Return the (X, Y) coordinate for the center point of the cell that contains the specified text.  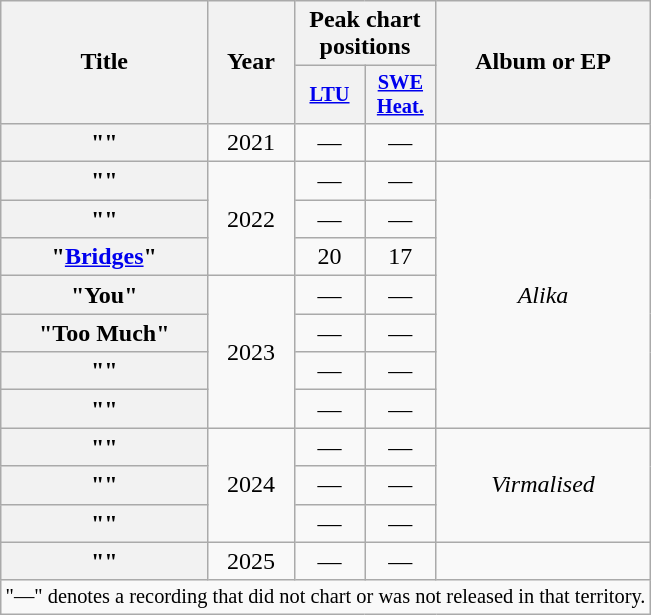
17 (400, 257)
"You" (104, 295)
LTU (330, 95)
2022 (251, 219)
Alika (543, 295)
2023 (251, 352)
Album or EP (543, 62)
SWEHeat. (400, 95)
Title (104, 62)
2021 (251, 142)
Year (251, 62)
2024 (251, 485)
"Bridges" (104, 257)
"—" denotes a recording that did not chart or was not released in that territory. (326, 597)
"Too Much" (104, 333)
20 (330, 257)
Virmalised (543, 485)
Peak chart positions (365, 34)
2025 (251, 561)
